Provide the (X, Y) coordinate of the cell's center where the given text is located.  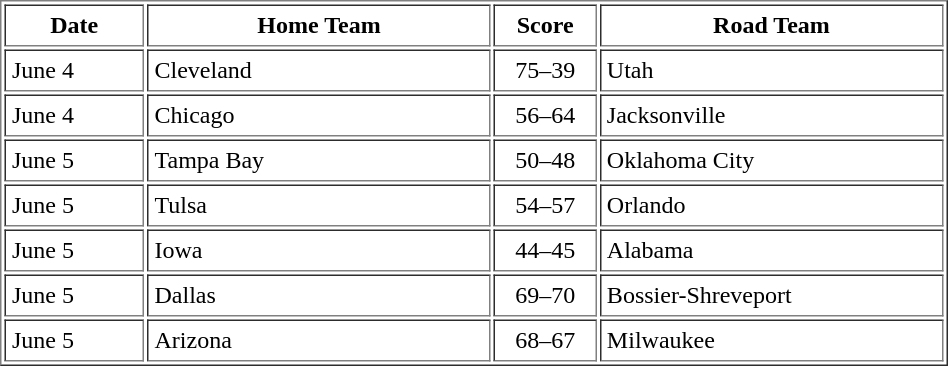
50–48 (545, 161)
Jacksonville (771, 115)
Utah (771, 71)
Tulsa (319, 205)
54–57 (545, 205)
Arizona (319, 341)
Dallas (319, 295)
Road Team (771, 25)
Alabama (771, 251)
Milwaukee (771, 341)
44–45 (545, 251)
Home Team (319, 25)
75–39 (545, 71)
Score (545, 25)
68–67 (545, 341)
Date (74, 25)
Tampa Bay (319, 161)
Cleveland (319, 71)
Oklahoma City (771, 161)
Orlando (771, 205)
69–70 (545, 295)
Bossier-Shreveport (771, 295)
Chicago (319, 115)
56–64 (545, 115)
Iowa (319, 251)
